Identify which cell holds the provided text, then report its (X, Y) central coordinate. 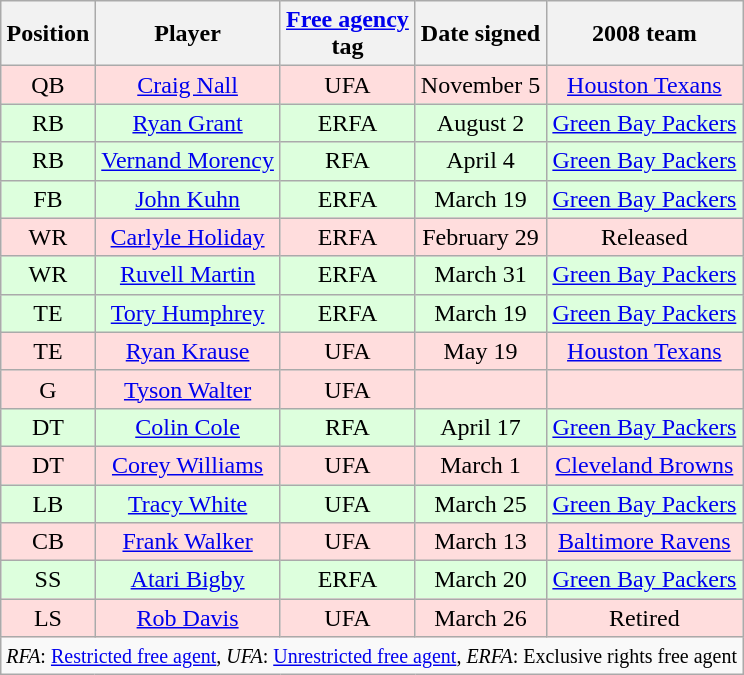
John Kuhn (188, 199)
QB (48, 85)
March 25 (480, 503)
G (48, 389)
March 31 (480, 275)
RFA: Restricted free agent, UFA: Unrestricted free agent, ERFA: Exclusive rights free agent (372, 656)
Tory Humphrey (188, 313)
November 5 (480, 85)
2008 team (644, 34)
Colin Cole (188, 427)
Date signed (480, 34)
Vernand Morency (188, 161)
Player (188, 34)
Carlyle Holiday (188, 237)
SS (48, 580)
FB (48, 199)
Position (48, 34)
February 29 (480, 237)
Ryan Krause (188, 351)
August 2 (480, 123)
April 17 (480, 427)
Atari Bigby (188, 580)
April 4 (480, 161)
Rob Davis (188, 618)
Ryan Grant (188, 123)
Tyson Walter (188, 389)
Cleveland Browns (644, 465)
Free agencytag (348, 34)
March 20 (480, 580)
Tracy White (188, 503)
May 19 (480, 351)
Released (644, 237)
Baltimore Ravens (644, 542)
Craig Nall (188, 85)
Ruvell Martin (188, 275)
March 13 (480, 542)
LB (48, 503)
Frank Walker (188, 542)
March 26 (480, 618)
LS (48, 618)
March 1 (480, 465)
Corey Williams (188, 465)
Retired (644, 618)
CB (48, 542)
